Locate the cell with the specified text and output its [x, y] center coordinate. 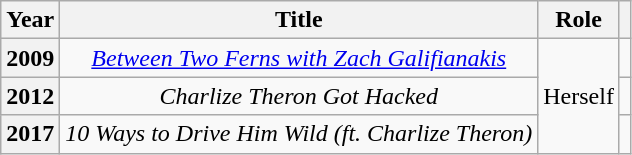
Title [299, 20]
2012 [30, 96]
Role [579, 20]
Year [30, 20]
2009 [30, 58]
10 Ways to Drive Him Wild (ft. Charlize Theron) [299, 134]
Herself [579, 96]
Between Two Ferns with Zach Galifianakis [299, 58]
2017 [30, 134]
Charlize Theron Got Hacked [299, 96]
